Find where the given text appears and provide that cell's center as (X, Y) coordinate. 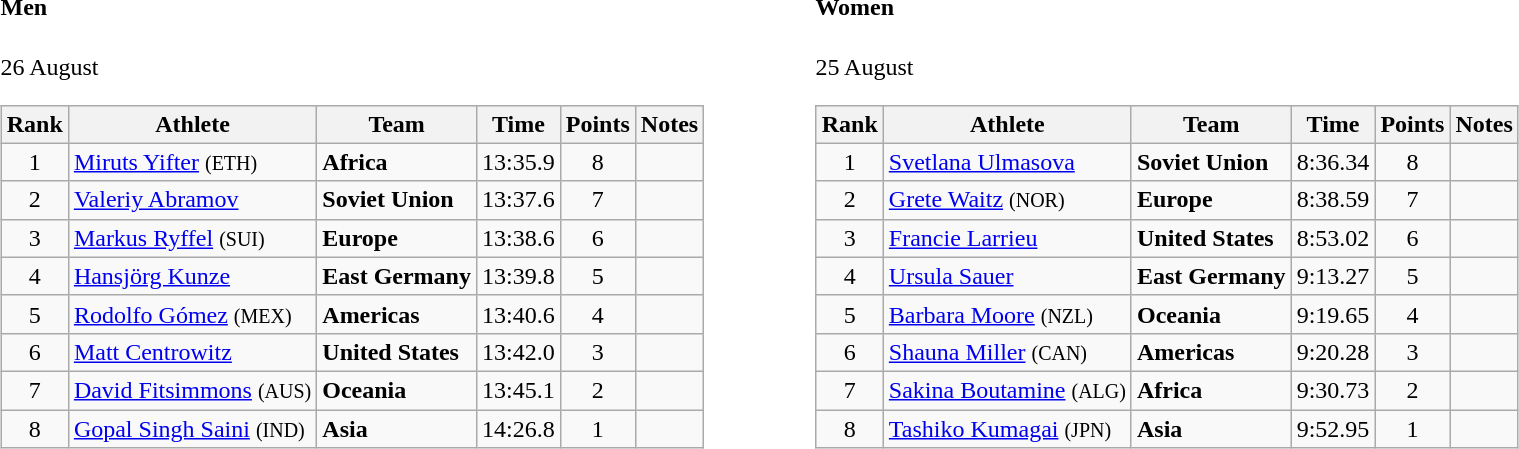
9:19.65 (1333, 314)
Matt Centrowitz (192, 352)
13:40.6 (518, 314)
13:38.6 (518, 238)
13:45.1 (518, 390)
13:35.9 (518, 162)
9:30.73 (1333, 390)
Barbara Moore (NZL) (1007, 314)
Ursula Sauer (1007, 276)
Shauna Miller (CAN) (1007, 352)
14:26.8 (518, 429)
9:13.27 (1333, 276)
Svetlana Ulmasova (1007, 162)
Valeriy Abramov (192, 200)
David Fitsimmons (AUS) (192, 390)
9:52.95 (1333, 429)
Markus Ryffel (SUI) (192, 238)
8:36.34 (1333, 162)
9:20.28 (1333, 352)
Grete Waitz (NOR) (1007, 200)
Tashiko Kumagai (JPN) (1007, 429)
Sakina Boutamine (ALG) (1007, 390)
Miruts Yifter (ETH) (192, 162)
13:42.0 (518, 352)
Gopal Singh Saini (IND) (192, 429)
Rodolfo Gómez (MEX) (192, 314)
8:53.02 (1333, 238)
Hansjörg Kunze (192, 276)
13:37.6 (518, 200)
8:38.59 (1333, 200)
13:39.8 (518, 276)
Francie Larrieu (1007, 238)
